Provide the (X, Y) coordinate of the cell's center where the given text is located.  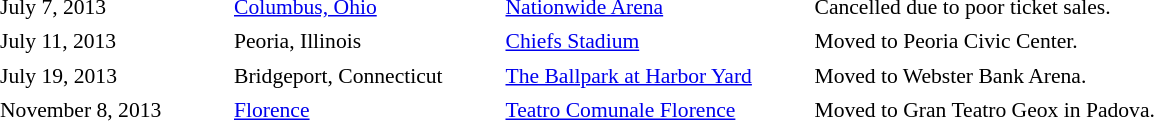
Peoria, Illinois (365, 42)
The Ballpark at Harbor Yard (655, 76)
Bridgeport, Connecticut (365, 76)
Chiefs Stadium (655, 42)
